Output the (X, Y) coordinate of the center of the cell containing the given text.  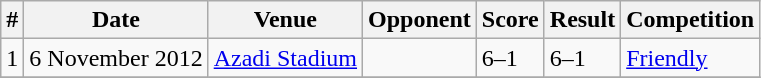
# (12, 20)
1 (12, 58)
Result (582, 20)
6 November 2012 (116, 58)
Opponent (420, 20)
Friendly (690, 58)
Date (116, 20)
Competition (690, 20)
Score (510, 20)
Venue (285, 20)
Azadi Stadium (285, 58)
